Return the (x, y) coordinate for the center point of the cell that contains the specified text.  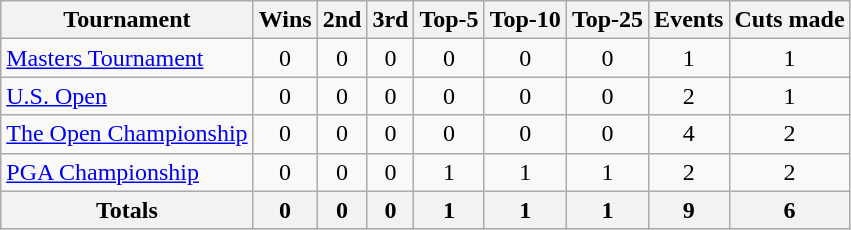
Top-25 (607, 20)
Top-5 (449, 20)
2nd (342, 20)
PGA Championship (127, 172)
Masters Tournament (127, 58)
Totals (127, 210)
Events (689, 20)
Tournament (127, 20)
Wins (285, 20)
9 (689, 210)
Top-10 (525, 20)
Cuts made (790, 20)
4 (689, 134)
U.S. Open (127, 96)
The Open Championship (127, 134)
6 (790, 210)
3rd (390, 20)
